Return [X, Y] of the center of cell containing provided text 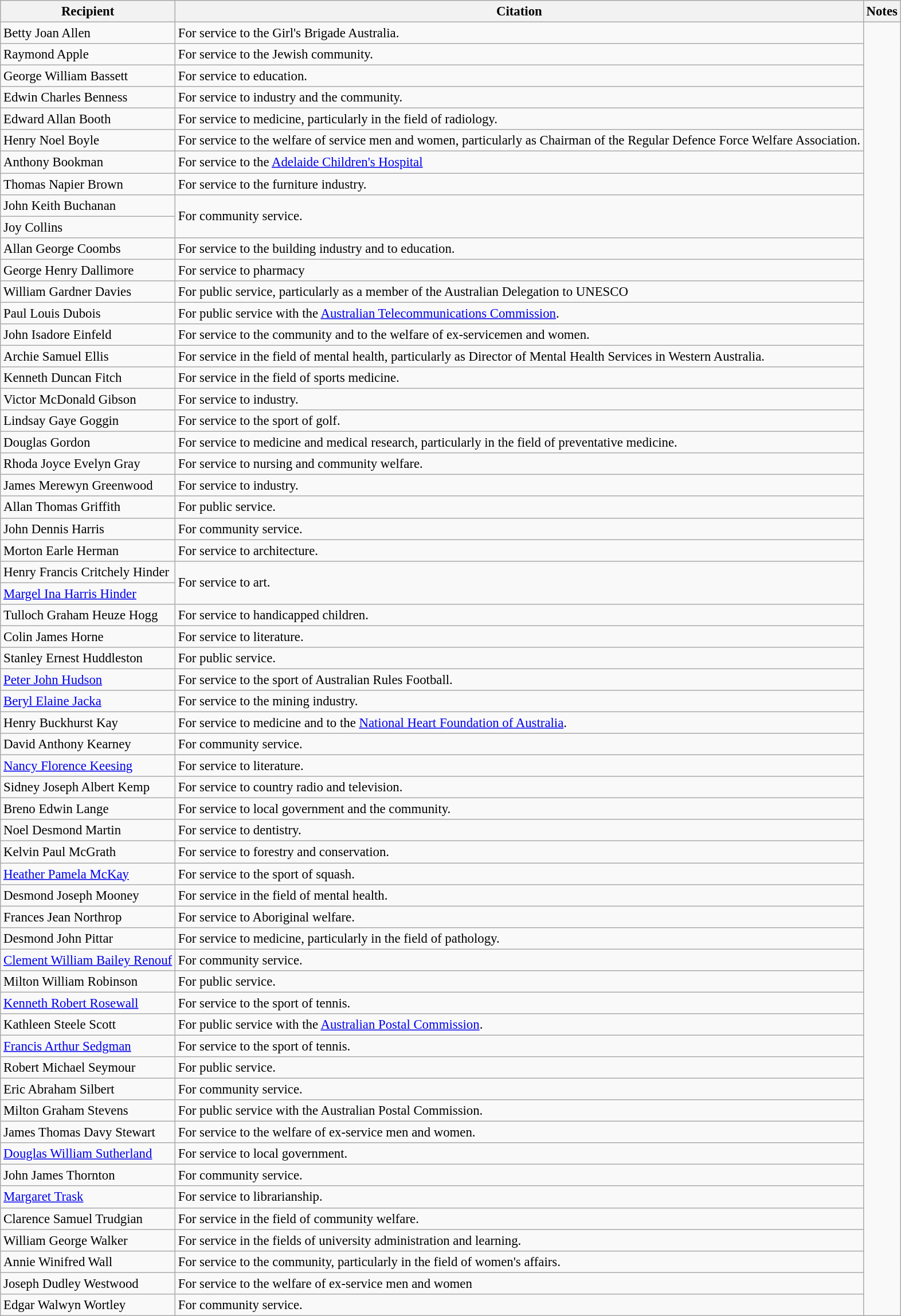
For service to architecture. [519, 550]
Douglas Gordon [88, 443]
For service to the welfare of ex-service men and women [519, 1283]
Kenneth Duncan Fitch [88, 378]
Colin James Horne [88, 636]
Frances Jean Northrop [88, 917]
Edwin Charles Benness [88, 97]
For service to medicine, particularly in the field of radiology. [519, 119]
John Keith Buchanan [88, 205]
Allan George Coombs [88, 248]
For service in the field of mental health. [519, 895]
Thomas Napier Brown [88, 184]
For service to the sport of Australian Rules Football. [519, 680]
For service to dentistry. [519, 831]
Joy Collins [88, 227]
For public service with the Australian Telecommunications Commission. [519, 313]
Breno Edwin Lange [88, 809]
Peter John Hudson [88, 680]
Desmond John Pittar [88, 938]
For service to the welfare of ex-service men and women. [519, 1133]
For service to medicine and medical research, particularly in the field of preventative medicine. [519, 443]
For service to local government and the community. [519, 809]
For service in the field of community welfare. [519, 1219]
For service to handicapped children. [519, 615]
Allan Thomas Griffith [88, 507]
Recipient [88, 11]
Clarence Samuel Trudgian [88, 1219]
Margel Ina Harris Hinder [88, 593]
Betty Joan Allen [88, 33]
Kenneth Robert Rosewall [88, 1003]
Noel Desmond Martin [88, 831]
John Dennis Harris [88, 529]
Robert Michael Seymour [88, 1068]
For service in the field of mental health, particularly as Director of Mental Health Services in Western Australia. [519, 356]
For service to the building industry and to education. [519, 248]
For service to the sport of golf. [519, 421]
For service to librarianship. [519, 1197]
Citation [519, 11]
Henry Noel Boyle [88, 140]
William George Walker [88, 1240]
James Thomas Davy Stewart [88, 1133]
Morton Earle Herman [88, 550]
Eric Abraham Silbert [88, 1089]
For service in the field of sports medicine. [519, 378]
For service to industry and the community. [519, 97]
Paul Louis Dubois [88, 313]
Francis Arthur Sedgman [88, 1046]
For service to art. [519, 583]
For service to the Girl's Brigade Australia. [519, 33]
Edgar Walwyn Wortley [88, 1305]
For service to medicine, particularly in the field of pathology. [519, 938]
Nancy Florence Keesing [88, 766]
William Gardner Davies [88, 292]
For service to the Jewish community. [519, 54]
George Henry Dallimore [88, 270]
Milton William Robinson [88, 982]
For service to the welfare of service men and women, particularly as Chairman of the Regular Defence Force Welfare Association. [519, 140]
For service to the furniture industry. [519, 184]
For service to local government. [519, 1154]
Henry Buckhurst Kay [88, 723]
Rhoda Joyce Evelyn Gray [88, 464]
Archie Samuel Ellis [88, 356]
For service to Aboriginal welfare. [519, 917]
Edward Allan Booth [88, 119]
John James Thornton [88, 1176]
Desmond Joseph Mooney [88, 895]
For service to the Adelaide Children's Hospital [519, 162]
For public service, particularly as a member of the Australian Delegation to UNESCO [519, 292]
For service to education. [519, 76]
Sidney Joseph Albert Kemp [88, 787]
For service to medicine and to the National Heart Foundation of Australia. [519, 723]
For service to forestry and conservation. [519, 852]
Joseph Dudley Westwood [88, 1283]
George William Bassett [88, 76]
For service to nursing and community welfare. [519, 464]
Tulloch Graham Heuze Hogg [88, 615]
Stanley Ernest Huddleston [88, 658]
Kelvin Paul McGrath [88, 852]
For service to pharmacy [519, 270]
For service to the mining industry. [519, 701]
Raymond Apple [88, 54]
For service to the community, particularly in the field of women's affairs. [519, 1262]
For service in the fields of university administration and learning. [519, 1240]
Henry Francis Critchely Hinder [88, 572]
James Merewyn Greenwood [88, 486]
Notes [882, 11]
Victor McDonald Gibson [88, 400]
Margaret Trask [88, 1197]
John Isadore Einfeld [88, 335]
Kathleen Steele Scott [88, 1025]
Heather Pamela McKay [88, 874]
David Anthony Kearney [88, 744]
Beryl Elaine Jacka [88, 701]
For service to country radio and television. [519, 787]
For service to the community and to the welfare of ex-servicemen and women. [519, 335]
Annie Winifred Wall [88, 1262]
Douglas William Sutherland [88, 1154]
For service to the sport of squash. [519, 874]
Clement William Bailey Renouf [88, 960]
Lindsay Gaye Goggin [88, 421]
Anthony Bookman [88, 162]
Milton Graham Stevens [88, 1111]
